Identify which cell holds the provided text, then report its [X, Y] central coordinate. 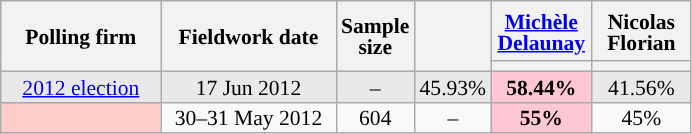
Nicolas Florian [641, 31]
41.56% [641, 86]
2012 election [81, 86]
45% [641, 118]
30–31 May 2012 [248, 118]
45.93% [452, 86]
Michèle Delaunay [541, 31]
58.44% [541, 86]
17 Jun 2012 [248, 86]
55% [541, 118]
Fieldwork date [248, 36]
Polling firm [81, 36]
Samplesize [375, 36]
604 [375, 118]
